Capture the cell that displays the provided text and extract its [x, y] central coordinate. 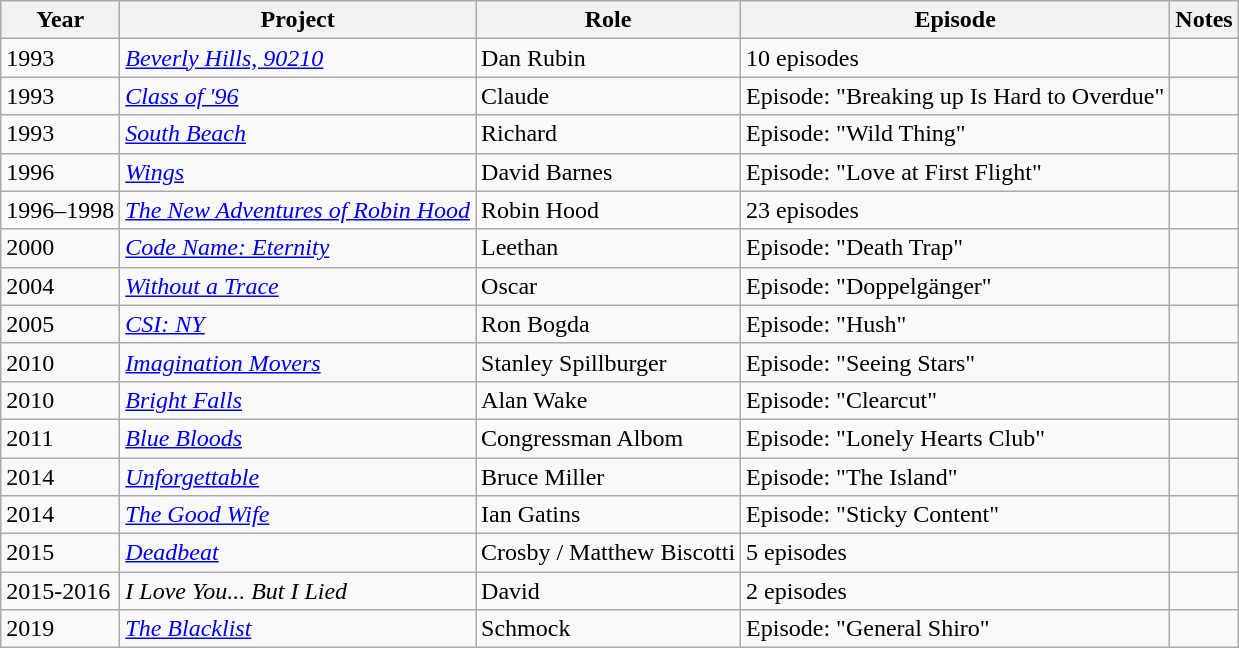
2 episodes [956, 591]
Blue Bloods [298, 438]
Ron Bogda [608, 324]
Episode: "Wild Thing" [956, 134]
I Love You... But I Lied [298, 591]
Crosby / Matthew Biscotti [608, 553]
Bright Falls [298, 400]
Episode: "Love at First Flight" [956, 172]
The Good Wife [298, 515]
Year [60, 20]
Episode: "Hush" [956, 324]
Episode: "Seeing Stars" [956, 362]
The New Adventures of Robin Hood [298, 210]
1996–1998 [60, 210]
2011 [60, 438]
Schmock [608, 629]
Claude [608, 96]
Stanley Spillburger [608, 362]
Beverly Hills, 90210 [298, 58]
Congressman Albom [608, 438]
Episode: "Clearcut" [956, 400]
Oscar [608, 286]
David [608, 591]
2000 [60, 248]
Unforgettable [298, 477]
Richard [608, 134]
Project [298, 20]
1996 [60, 172]
Alan Wake [608, 400]
Class of '96 [298, 96]
Ian Gatins [608, 515]
The Blacklist [298, 629]
South Beach [298, 134]
Role [608, 20]
Episode: "Lonely Hearts Club" [956, 438]
Code Name: Eternity [298, 248]
23 episodes [956, 210]
Dan Rubin [608, 58]
10 episodes [956, 58]
Episode: "Breaking up Is Hard to Overdue" [956, 96]
5 episodes [956, 553]
Wings [298, 172]
2004 [60, 286]
Robin Hood [608, 210]
Episode [956, 20]
2015 [60, 553]
2019 [60, 629]
Without a Trace [298, 286]
Episode: "The Island" [956, 477]
Leethan [608, 248]
2015-2016 [60, 591]
David Barnes [608, 172]
2005 [60, 324]
Episode: "Death Trap" [956, 248]
Imagination Movers [298, 362]
Notes [1204, 20]
Episode: "Sticky Content" [956, 515]
Episode: "General Shiro" [956, 629]
Bruce Miller [608, 477]
CSI: NY [298, 324]
Deadbeat [298, 553]
Episode: "Doppelgänger" [956, 286]
